From the cell containing the given text, extract its center point as (X, Y) coordinate. 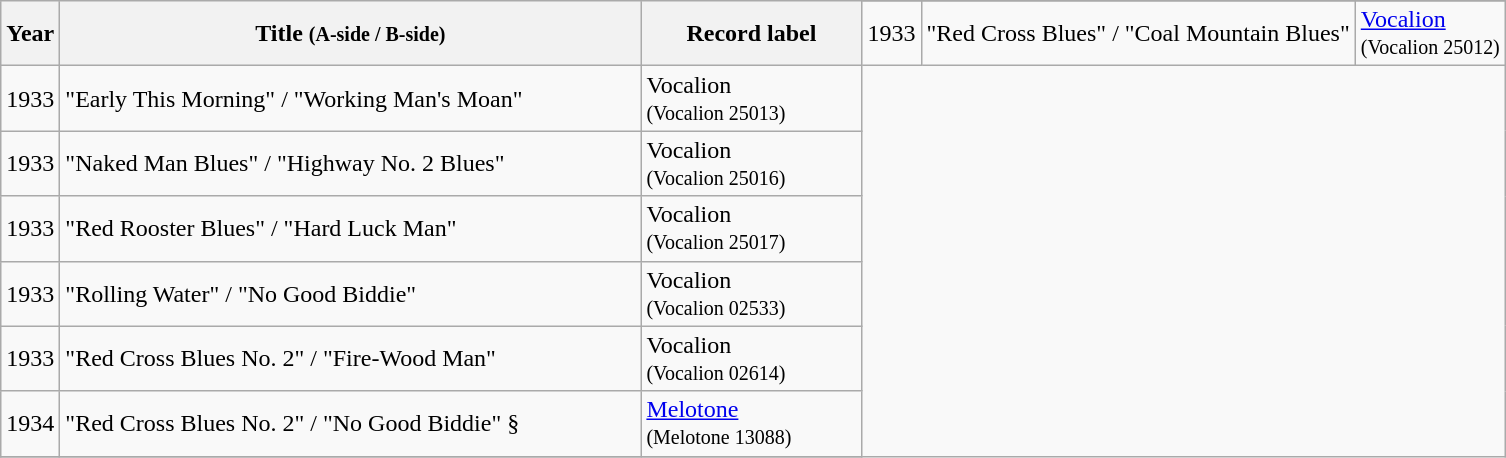
Title (A-side / B-side) (350, 34)
Vocalion(Vocalion 25012) (1430, 34)
"Red Rooster Blues" / "Hard Luck Man" (350, 228)
"Naked Man Blues" / "Highway No. 2 Blues" (350, 164)
Year (30, 34)
Melotone(Melotone 13088) (752, 424)
Vocalion(Vocalion 25017) (752, 228)
"Red Cross Blues" / "Coal Mountain Blues" (1138, 34)
Vocalion(Vocalion 02533) (752, 294)
"Red Cross Blues No. 2" / "No Good Biddie" § (350, 424)
"Rolling Water" / "No Good Biddie" (350, 294)
Vocalion(Vocalion 25016) (752, 164)
Vocalion(Vocalion 25013) (752, 98)
1934 (30, 424)
Vocalion(Vocalion 02614) (752, 358)
"Early This Morning" / "Working Man's Moan" (350, 98)
Record label (752, 34)
"Red Cross Blues No. 2" / "Fire-Wood Man" (350, 358)
